Identify which cell holds the provided text, then report its (x, y) central coordinate. 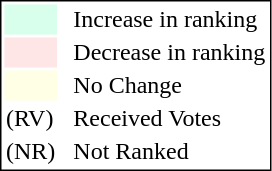
Not Ranked (170, 151)
Received Votes (170, 119)
(NR) (30, 151)
No Change (170, 85)
Decrease in ranking (170, 53)
Increase in ranking (170, 19)
(RV) (30, 119)
